Find where the given text appears and provide that cell's center as (X, Y) coordinate. 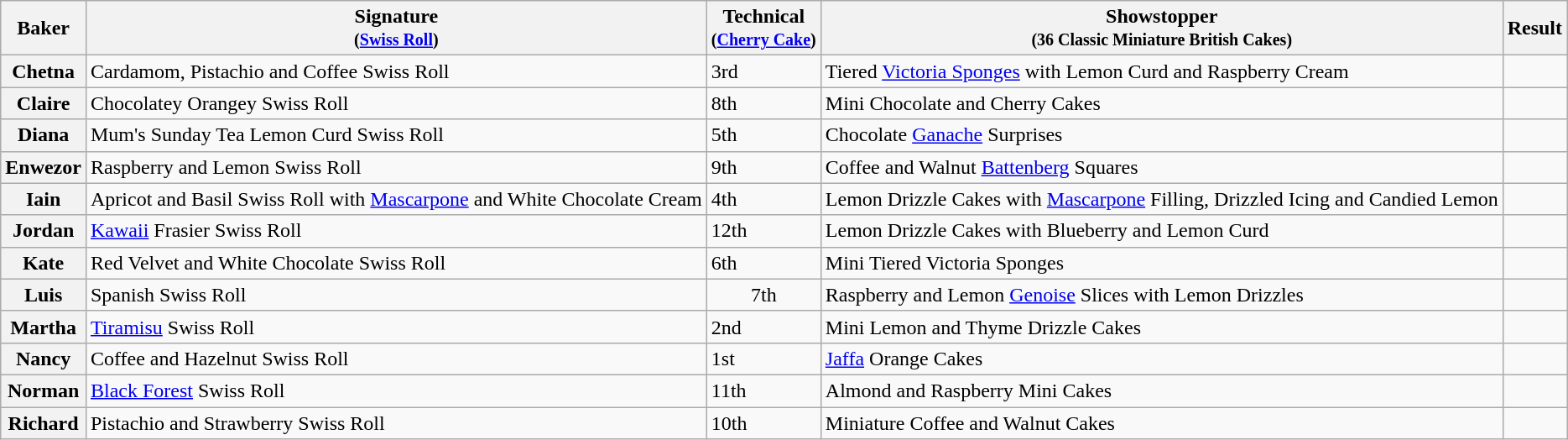
Pistachio and Strawberry Swiss Roll (396, 422)
Nancy (44, 359)
Baker (44, 29)
Kate (44, 263)
1st (763, 359)
Diana (44, 135)
Raspberry and Lemon Genoise Slices with Lemon Drizzles (1161, 295)
Lemon Drizzle Cakes with Mascarpone Filling, Drizzled Icing and Candied Lemon (1161, 199)
Tiramisu Swiss Roll (396, 327)
Coffee and Hazelnut Swiss Roll (396, 359)
Technical(Cherry Cake) (763, 29)
12th (763, 231)
11th (763, 390)
Martha (44, 327)
Spanish Swiss Roll (396, 295)
Jaffa Orange Cakes (1161, 359)
Mini Lemon and Thyme Drizzle Cakes (1161, 327)
10th (763, 422)
Red Velvet and White Chocolate Swiss Roll (396, 263)
Richard (44, 422)
Mini Chocolate and Cherry Cakes (1161, 103)
Claire (44, 103)
Luis (44, 295)
Raspberry and Lemon Swiss Roll (396, 167)
Miniature Coffee and Walnut Cakes (1161, 422)
Mum's Sunday Tea Lemon Curd Swiss Roll (396, 135)
Chetna (44, 71)
9th (763, 167)
Kawaii Frasier Swiss Roll (396, 231)
3rd (763, 71)
Black Forest Swiss Roll (396, 390)
Result (1534, 29)
Apricot and Basil Swiss Roll with Mascarpone and White Chocolate Cream (396, 199)
Chocolate Ganache Surprises (1161, 135)
4th (763, 199)
7th (763, 295)
Chocolatey Orangey Swiss Roll (396, 103)
Almond and Raspberry Mini Cakes (1161, 390)
Showstopper(36 Classic Miniature British Cakes) (1161, 29)
6th (763, 263)
Iain (44, 199)
Enwezor (44, 167)
Cardamom, Pistachio and Coffee Swiss Roll (396, 71)
Signature(Swiss Roll) (396, 29)
2nd (763, 327)
Jordan (44, 231)
Mini Tiered Victoria Sponges (1161, 263)
8th (763, 103)
5th (763, 135)
Lemon Drizzle Cakes with Blueberry and Lemon Curd (1161, 231)
Coffee and Walnut Battenberg Squares (1161, 167)
Norman (44, 390)
Tiered Victoria Sponges with Lemon Curd and Raspberry Cream (1161, 71)
